Provide the [x, y] coordinate of the cell's center where the given text is located.  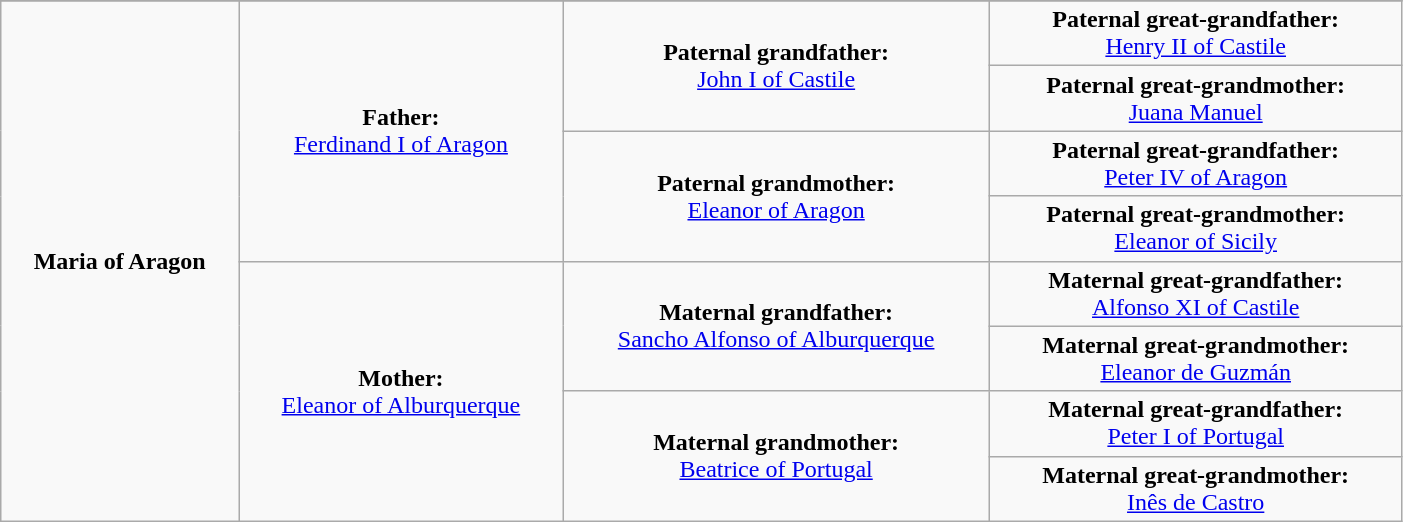
Maria of Aragon [120, 261]
Father:Ferdinand I of Aragon [401, 131]
Paternal great-grandmother:Eleanor of Sicily [1196, 228]
Paternal grandmother:Eleanor of Aragon [776, 196]
Maternal great-grandfather:Peter I of Portugal [1196, 424]
Maternal great-grandfather:Alfonso XI of Castile [1196, 294]
Paternal great-grandfather:Henry II of Castile [1196, 34]
Mother:Eleanor of Alburquerque [401, 391]
Maternal great-grandmother:Eleanor de Guzmán [1196, 358]
Maternal great-grandmother:Inês de Castro [1196, 488]
Maternal grandmother:Beatrice of Portugal [776, 456]
Maternal grandfather:Sancho Alfonso of Alburquerque [776, 326]
Paternal great-grandfather:Peter IV of Aragon [1196, 164]
Paternal great-grandmother:Juana Manuel [1196, 98]
Paternal grandfather:John I of Castile [776, 66]
